Determine the [X, Y] coordinate at the center of the cell enclosing the given text.  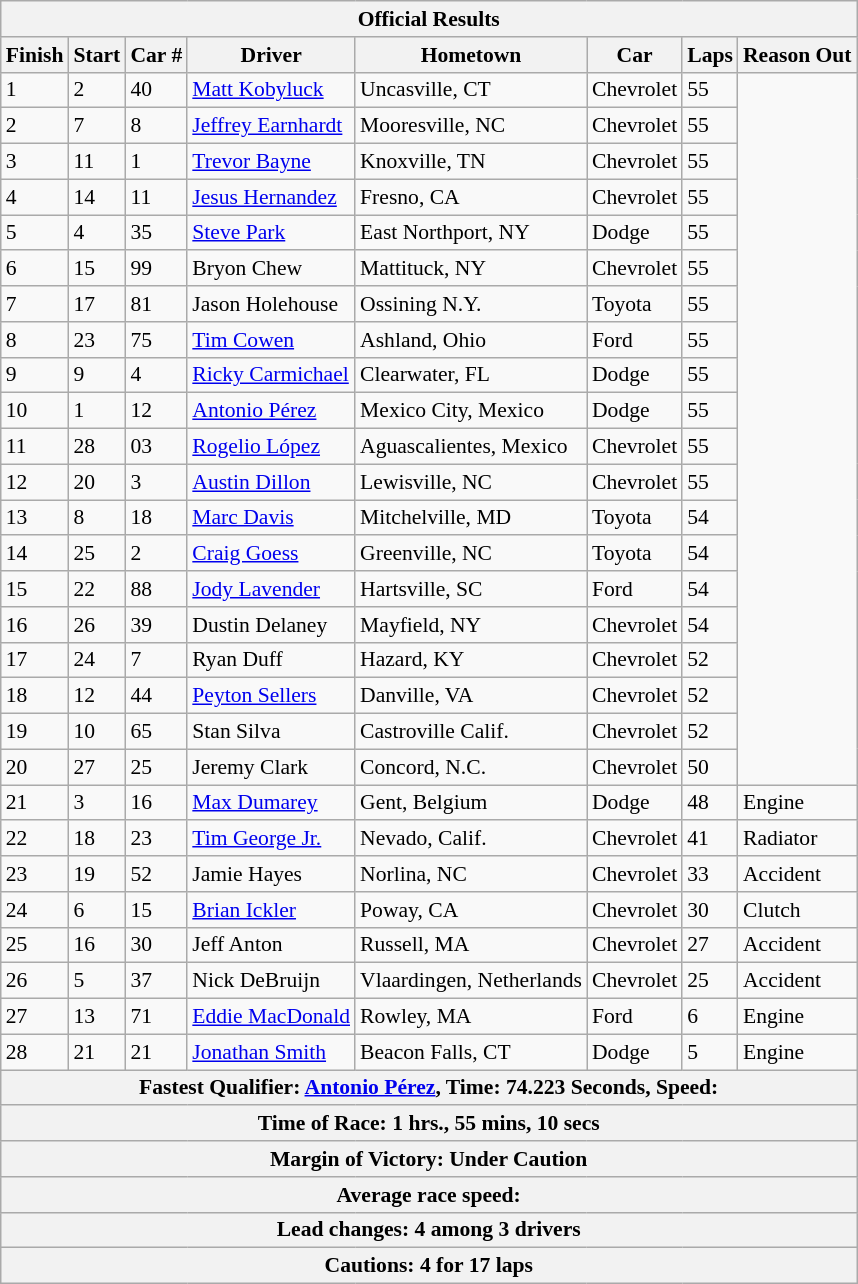
Greenville, NC [471, 554]
Mexico City, Mexico [471, 411]
Norlina, NC [471, 874]
Knoxville, TN [471, 162]
Car # [156, 55]
Time of Race: 1 hrs., 55 mins, 10 secs [429, 1124]
37 [156, 981]
39 [156, 625]
Hazard, KY [471, 660]
Finish [35, 55]
Trevor Bayne [271, 162]
Lead changes: 4 among 3 drivers [429, 1230]
Reason Out [798, 55]
Start [96, 55]
48 [710, 803]
Cautions: 4 for 17 laps [429, 1266]
65 [156, 732]
Vlaardingen, Netherlands [471, 981]
Hartsville, SC [471, 589]
Jody Lavender [271, 589]
71 [156, 1017]
Fresno, CA [471, 197]
Austin Dillon [271, 482]
99 [156, 269]
Mooresville, NC [471, 126]
Hometown [471, 55]
Bryon Chew [271, 269]
Russell, MA [471, 945]
Ryan Duff [271, 660]
Beacon Falls, CT [471, 1052]
Jamie Hayes [271, 874]
33 [710, 874]
Matt Kobyluck [271, 90]
Steve Park [271, 233]
Castroville Calif. [471, 732]
Jeffrey Earnhardt [271, 126]
Dustin Delaney [271, 625]
Tim George Jr. [271, 839]
Peyton Sellers [271, 696]
Danville, VA [471, 696]
Average race speed: [429, 1195]
Jeremy Clark [271, 767]
40 [156, 90]
Clutch [798, 910]
81 [156, 304]
Jonathan Smith [271, 1052]
East Northport, NY [471, 233]
35 [156, 233]
Stan Silva [271, 732]
Gent, Belgium [471, 803]
Concord, N.C. [471, 767]
Mitchelville, MD [471, 518]
Nevado, Calif. [471, 839]
Ossining N.Y. [471, 304]
Ashland, Ohio [471, 340]
Rogelio López [271, 447]
Jason Holehouse [271, 304]
Jesus Hernandez [271, 197]
Aguascalientes, Mexico [471, 447]
Eddie MacDonald [271, 1017]
50 [710, 767]
Lewisville, NC [471, 482]
Rowley, MA [471, 1017]
03 [156, 447]
Ricky Carmichael [271, 375]
Tim Cowen [271, 340]
Craig Goess [271, 554]
Radiator [798, 839]
Mayfield, NY [471, 625]
Marc Davis [271, 518]
41 [710, 839]
Driver [271, 55]
Jeff Anton [271, 945]
Brian Ickler [271, 910]
Max Dumarey [271, 803]
Uncasville, CT [471, 90]
44 [156, 696]
Official Results [429, 19]
Mattituck, NY [471, 269]
Laps [710, 55]
88 [156, 589]
Antonio Pérez [271, 411]
75 [156, 340]
Clearwater, FL [471, 375]
Fastest Qualifier: Antonio Pérez, Time: 74.223 Seconds, Speed: [429, 1088]
Margin of Victory: Under Caution [429, 1159]
Poway, CA [471, 910]
Nick DeBruijn [271, 981]
Car [634, 55]
